Extract the (x, y) coordinate from the center of the cell holding the provided text.  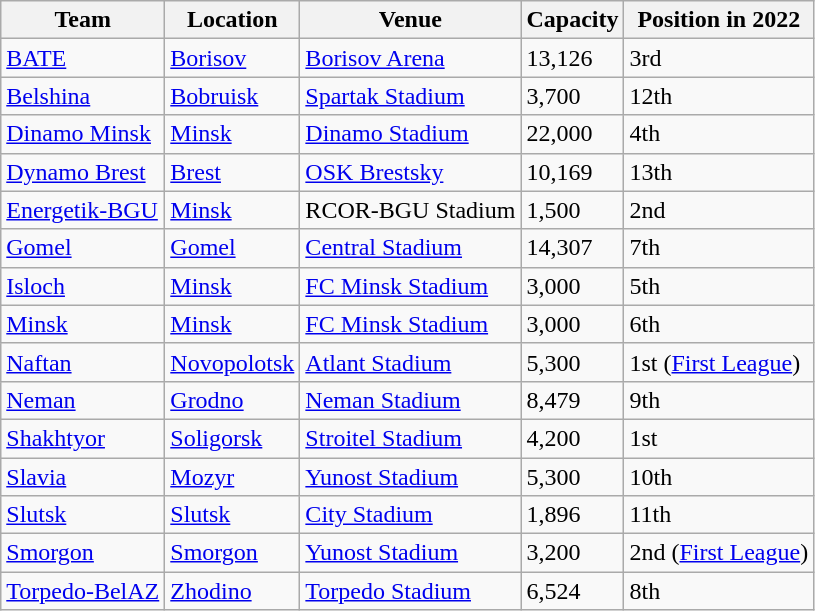
1st (719, 438)
Stroitel Stadium (410, 438)
4,200 (572, 438)
Central Stadium (410, 248)
2nd (First League) (719, 553)
Naftan (83, 362)
Mozyr (232, 477)
10,169 (572, 172)
6th (719, 324)
8,479 (572, 400)
7th (719, 248)
1,500 (572, 210)
3rd (719, 58)
1,896 (572, 515)
Torpedo-BelAZ (83, 591)
13,126 (572, 58)
9th (719, 400)
Brest (232, 172)
Zhodino (232, 591)
Isloch (83, 286)
2nd (719, 210)
OSK Brestsky (410, 172)
22,000 (572, 134)
3,700 (572, 96)
Borisov (232, 58)
Venue (410, 20)
Grodno (232, 400)
12th (719, 96)
Neman (83, 400)
Dynamo Brest (83, 172)
4th (719, 134)
14,307 (572, 248)
Shakhtyor (83, 438)
Capacity (572, 20)
3,200 (572, 553)
13th (719, 172)
Spartak Stadium (410, 96)
Team (83, 20)
Belshina (83, 96)
BATE (83, 58)
RCOR-BGU Stadium (410, 210)
City Stadium (410, 515)
Borisov Arena (410, 58)
Torpedo Stadium (410, 591)
Neman Stadium (410, 400)
Bobruisk (232, 96)
Position in 2022 (719, 20)
Soligorsk (232, 438)
Slavia (83, 477)
10th (719, 477)
11th (719, 515)
Dinamo Minsk (83, 134)
Novopolotsk (232, 362)
Location (232, 20)
Atlant Stadium (410, 362)
8th (719, 591)
6,524 (572, 591)
1st (First League) (719, 362)
5th (719, 286)
Dinamo Stadium (410, 134)
Energetik-BGU (83, 210)
